From the cell containing the given text, extract its center point as [x, y] coordinate. 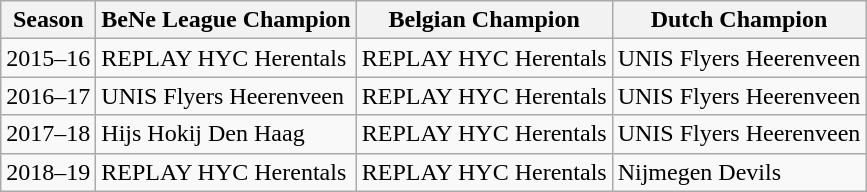
2016–17 [48, 96]
BeNe League Champion [226, 20]
2015–16 [48, 58]
Belgian Champion [484, 20]
Season [48, 20]
Dutch Champion [739, 20]
Nijmegen Devils [739, 172]
2017–18 [48, 134]
2018–19 [48, 172]
Hijs Hokij Den Haag [226, 134]
